Locate the cell with the specified text and output its [X, Y] center coordinate. 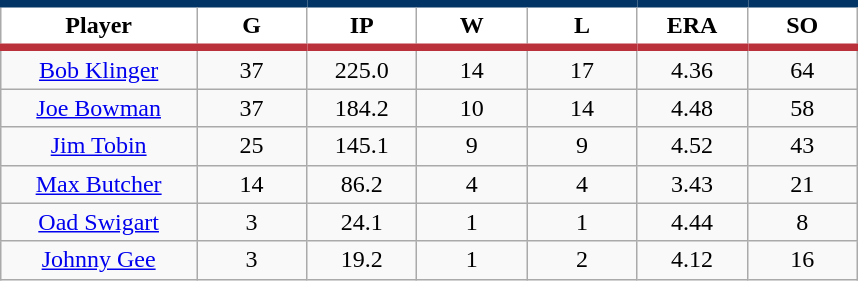
225.0 [362, 68]
Jim Tobin [99, 146]
ERA [692, 26]
24.1 [362, 222]
8 [802, 222]
21 [802, 184]
64 [802, 68]
184.2 [362, 108]
4.52 [692, 146]
IP [362, 26]
4.44 [692, 222]
16 [802, 260]
43 [802, 146]
19.2 [362, 260]
Johnny Gee [99, 260]
145.1 [362, 146]
17 [582, 68]
Bob Klinger [99, 68]
2 [582, 260]
Max Butcher [99, 184]
4.36 [692, 68]
25 [252, 146]
Joe Bowman [99, 108]
4.12 [692, 260]
G [252, 26]
Oad Swigart [99, 222]
86.2 [362, 184]
4.48 [692, 108]
W [472, 26]
3.43 [692, 184]
58 [802, 108]
10 [472, 108]
Player [99, 26]
L [582, 26]
SO [802, 26]
